Provide the (x, y) coordinate of the cell's center where the given text is located.  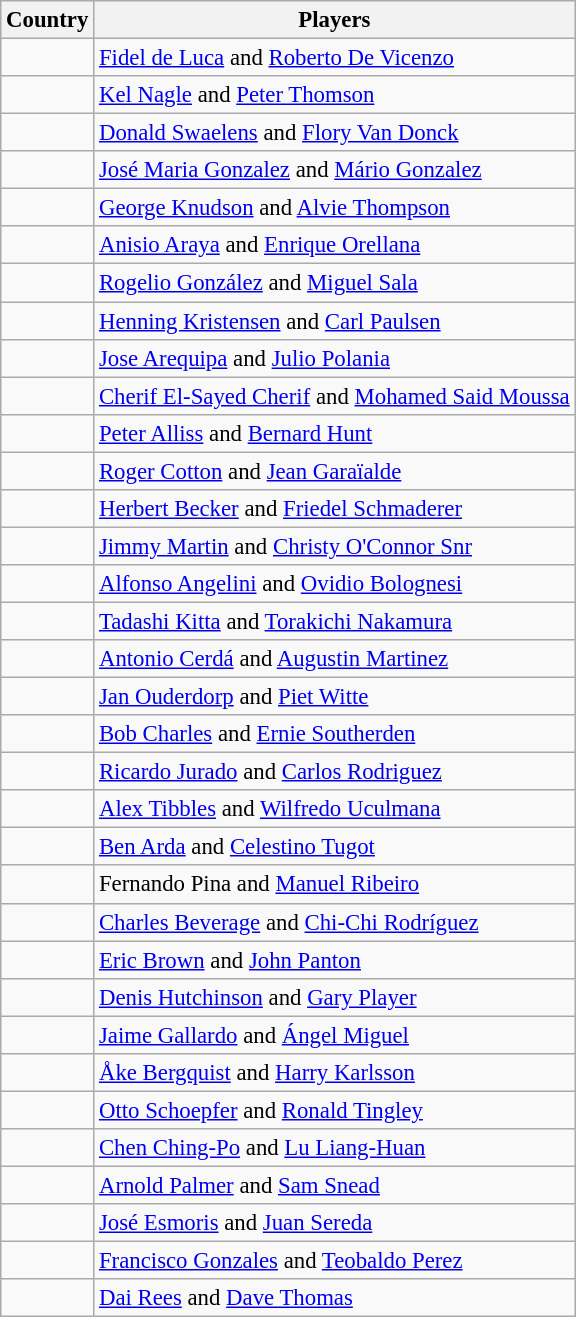
Fidel de Luca and Roberto De Vicenzo (334, 58)
Alfonso Angelini and Ovidio Bolognesi (334, 584)
Otto Schoepfer and Ronald Tingley (334, 1110)
Chen Ching-Po and Lu Liang-Huan (334, 1148)
Jaime Gallardo and Ángel Miguel (334, 1035)
Kel Nagle and Peter Thomson (334, 95)
José Esmoris and Juan Sereda (334, 1223)
Anisio Araya and Enrique Orellana (334, 245)
Cherif El-Sayed Cherif and Mohamed Said Moussa (334, 396)
Eric Brown and John Panton (334, 960)
Alex Tibbles and Wilfredo Uculmana (334, 809)
Country (48, 20)
Arnold Palmer and Sam Snead (334, 1185)
Herbert Becker and Friedel Schmaderer (334, 509)
Rogelio González and Miguel Sala (334, 283)
Jimmy Martin and Christy O'Connor Snr (334, 546)
Dai Rees and Dave Thomas (334, 1298)
Jose Arequipa and Julio Polania (334, 358)
Tadashi Kitta and Torakichi Nakamura (334, 621)
Charles Beverage and Chi-Chi Rodríguez (334, 922)
José Maria Gonzalez and Mário Gonzalez (334, 170)
Henning Kristensen and Carl Paulsen (334, 321)
George Knudson and Alvie Thompson (334, 208)
Roger Cotton and Jean Garaïalde (334, 471)
Fernando Pina and Manuel Ribeiro (334, 885)
Ricardo Jurado and Carlos Rodriguez (334, 772)
Players (334, 20)
Antonio Cerdá and Augustin Martinez (334, 659)
Francisco Gonzales and Teobaldo Perez (334, 1261)
Peter Alliss and Bernard Hunt (334, 433)
Ben Arda and Celestino Tugot (334, 847)
Åke Bergquist and Harry Karlsson (334, 1073)
Donald Swaelens and Flory Van Donck (334, 133)
Jan Ouderdorp and Piet Witte (334, 697)
Denis Hutchinson and Gary Player (334, 997)
Bob Charles and Ernie Southerden (334, 734)
